Return (x, y) of the center of cell containing provided text 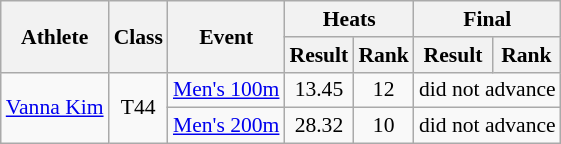
13.45 (318, 90)
Men's 100m (226, 90)
Heats (348, 19)
10 (384, 126)
12 (384, 90)
T44 (138, 108)
Athlete (55, 36)
Vanna Kim (55, 108)
Class (138, 36)
Men's 200m (226, 126)
28.32 (318, 126)
Final (488, 19)
Event (226, 36)
